Provide the (x, y) coordinate of the cell's center where the given text is located.  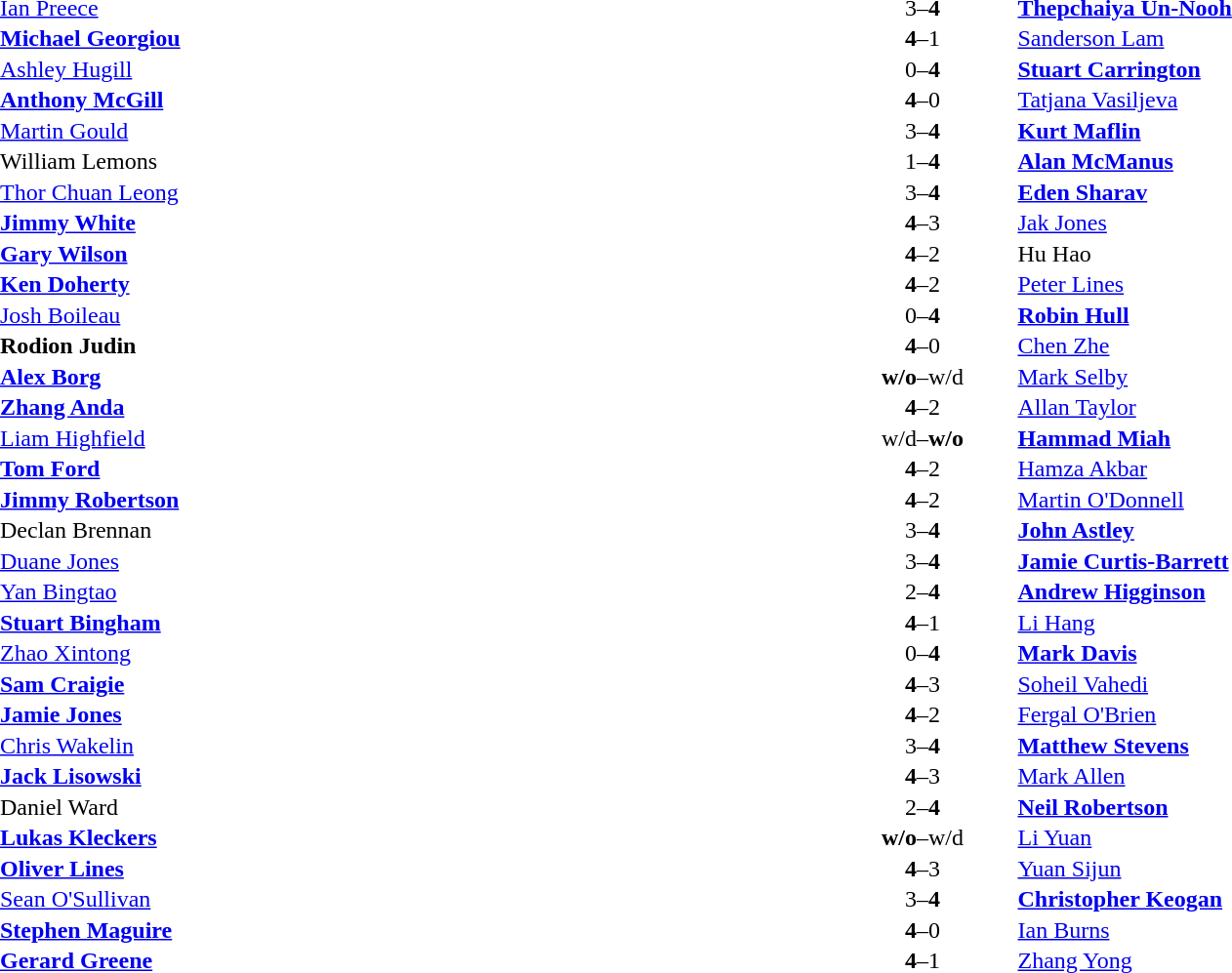
w/d–w/o (922, 438)
1–4 (922, 161)
